Return (x, y) of the center of cell containing provided text 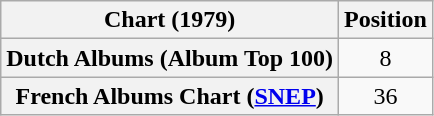
36 (386, 96)
8 (386, 58)
Position (386, 20)
French Albums Chart (SNEP) (170, 96)
Dutch Albums (Album Top 100) (170, 58)
Chart (1979) (170, 20)
